Provide the [x, y] coordinate of the cell's center where the given text is located.  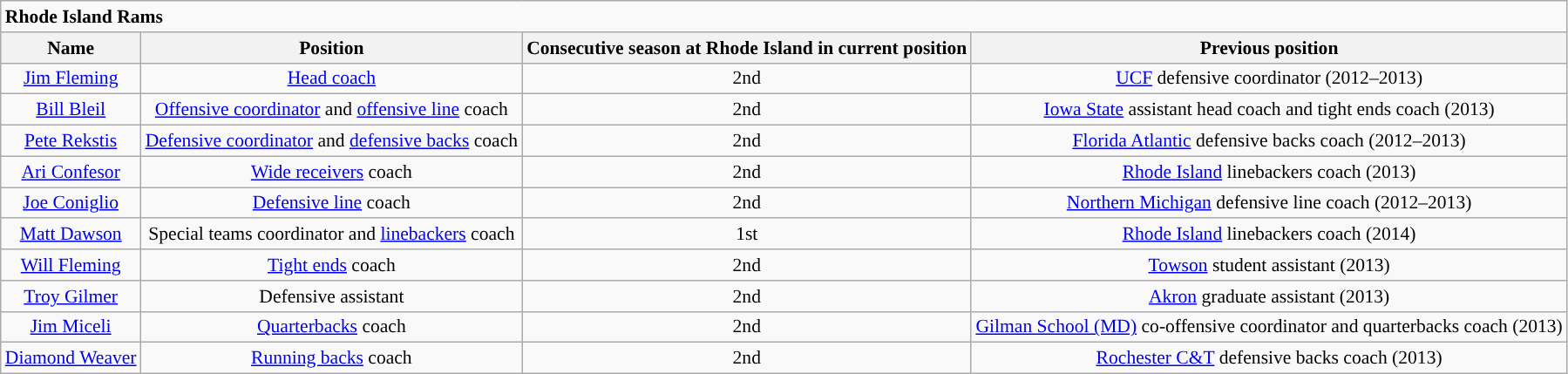
Ari Confesor [71, 172]
Towson student assistant (2013) [1269, 265]
Jim Fleming [71, 78]
Previous position [1269, 48]
Position [332, 48]
Jim Miceli [71, 327]
1st [746, 235]
Iowa State assistant head coach and tight ends coach (2013) [1269, 110]
Defensive assistant [332, 296]
Head coach [332, 78]
Rhode Island linebackers coach (2014) [1269, 235]
Running backs coach [332, 358]
Tight ends coach [332, 265]
Wide receivers coach [332, 172]
Special teams coordinator and linebackers coach [332, 235]
Quarterbacks coach [332, 327]
UCF defensive coordinator (2012–2013) [1269, 78]
Consecutive season at Rhode Island in current position [746, 48]
Rhode Island Rams [784, 17]
Florida Atlantic defensive backs coach (2012–2013) [1269, 141]
Defensive coordinator and defensive backs coach [332, 141]
Troy Gilmer [71, 296]
Bill Bleil [71, 110]
Gilman School (MD) co-offensive coordinator and quarterbacks coach (2013) [1269, 327]
Will Fleming [71, 265]
Matt Dawson [71, 235]
Joe Coniglio [71, 203]
Diamond Weaver [71, 358]
Rhode Island linebackers coach (2013) [1269, 172]
Northern Michigan defensive line coach (2012–2013) [1269, 203]
Offensive coordinator and offensive line coach [332, 110]
Pete Rekstis [71, 141]
Defensive line coach [332, 203]
Name [71, 48]
Akron graduate assistant (2013) [1269, 296]
Rochester C&T defensive backs coach (2013) [1269, 358]
